For the text-containing cell, return its midpoint in (x, y) coordinate format. 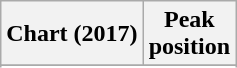
Chart (2017) (72, 34)
Peakposition (189, 34)
